Return (X, Y) of the center of cell containing provided text 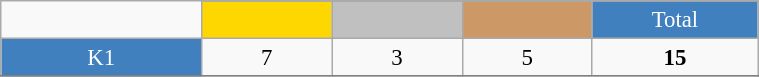
3 (397, 58)
Total (674, 20)
K1 (102, 58)
15 (674, 58)
5 (527, 58)
7 (267, 58)
